Provide the (x, y) coordinate of the cell's center where the given text is located.  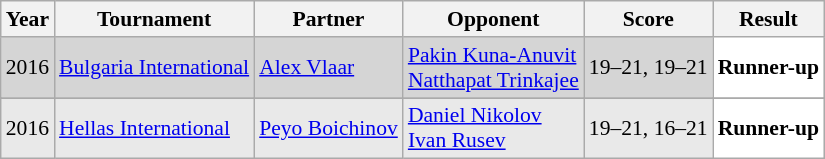
Year (28, 19)
19–21, 16–21 (648, 128)
Hellas International (154, 128)
Daniel Nikolov Ivan Rusev (494, 128)
19–21, 19–21 (648, 68)
Score (648, 19)
Result (768, 19)
Bulgaria International (154, 68)
Peyo Boichinov (328, 128)
Alex Vlaar (328, 68)
Tournament (154, 19)
Partner (328, 19)
Opponent (494, 19)
Pakin Kuna-Anuvit Natthapat Trinkajee (494, 68)
